For the text-containing cell, return its midpoint in (x, y) coordinate format. 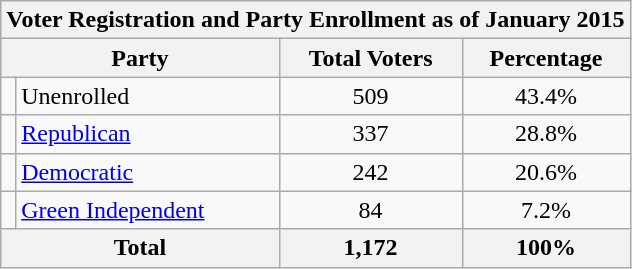
Voter Registration and Party Enrollment as of January 2015 (316, 20)
Percentage (546, 58)
Party (140, 58)
Republican (148, 134)
100% (546, 248)
337 (370, 134)
509 (370, 96)
84 (370, 210)
1,172 (370, 248)
Total (140, 248)
Democratic (148, 172)
7.2% (546, 210)
43.4% (546, 96)
Unenrolled (148, 96)
242 (370, 172)
20.6% (546, 172)
Green Independent (148, 210)
Total Voters (370, 58)
28.8% (546, 134)
